Scan for the cell matching the given text and deliver its (x, y) coordinate at center. 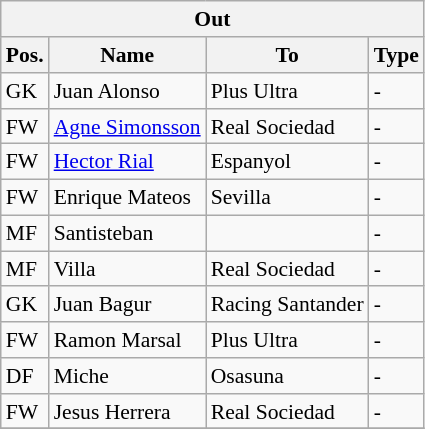
Juan Alonso (128, 91)
Santisteban (128, 233)
Hector Rial (128, 162)
Agne Simonsson (128, 126)
Racing Santander (288, 304)
Name (128, 55)
Pos. (25, 55)
DF (25, 376)
Miche (128, 376)
Out (212, 19)
Jesus Herrera (128, 411)
Espanyol (288, 162)
Sevilla (288, 197)
Villa (128, 269)
To (288, 55)
Osasuna (288, 376)
Juan Bagur (128, 304)
Ramon Marsal (128, 340)
Type (396, 55)
Enrique Mateos (128, 197)
